For the text-containing cell, return its midpoint in (x, y) coordinate format. 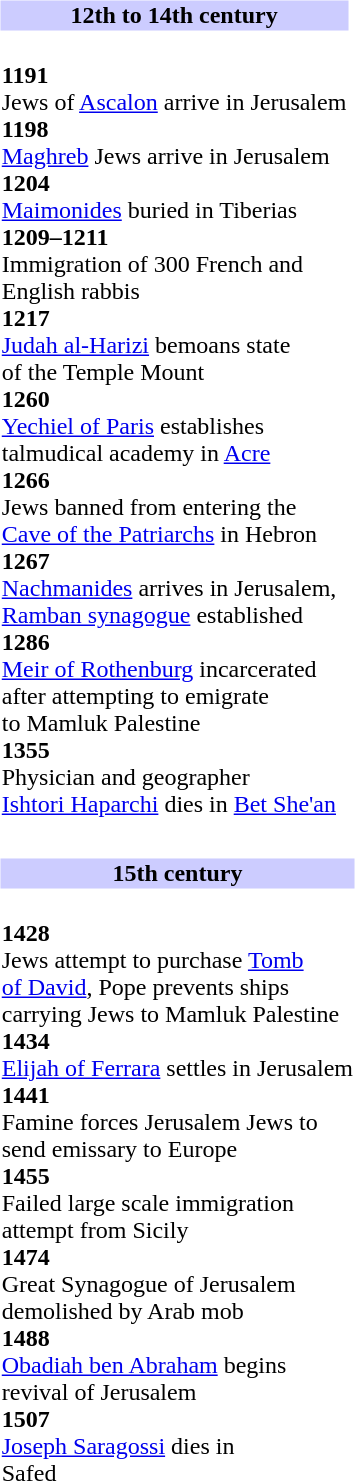
12th to 14th century (174, 15)
15th century (177, 873)
